Identify which cell holds the provided text, then report its [x, y] central coordinate. 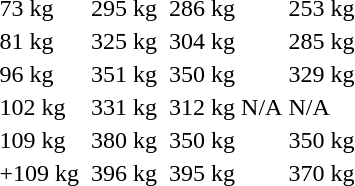
331 kg [124, 107]
N/A [262, 107]
351 kg [124, 74]
380 kg [124, 140]
304 kg [202, 41]
325 kg [124, 41]
312 kg [202, 107]
